Search for the cell housing the specified text and yield its [X, Y] center coordinate. 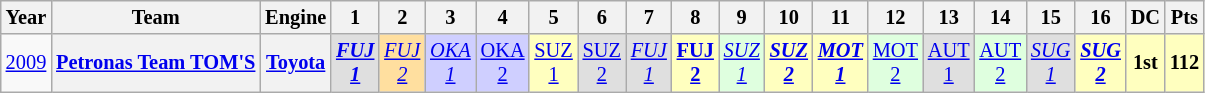
10 [789, 17]
Team [156, 17]
11 [840, 17]
12 [896, 17]
14 [1000, 17]
DC [1146, 17]
MOT2 [896, 63]
MOT1 [840, 63]
2 [402, 17]
AUT1 [949, 63]
4 [503, 17]
1st [1146, 63]
Pts [1184, 17]
Engine [296, 17]
AUT2 [1000, 63]
Toyota [296, 63]
1 [355, 17]
Year [26, 17]
13 [949, 17]
112 [1184, 63]
Petronas Team TOM'S [156, 63]
7 [649, 17]
2009 [26, 63]
OKA1 [450, 63]
9 [742, 17]
5 [553, 17]
OKA2 [503, 63]
SUG2 [1100, 63]
8 [696, 17]
SUG1 [1050, 63]
16 [1100, 17]
15 [1050, 17]
6 [602, 17]
3 [450, 17]
